Capture the cell that displays the provided text and extract its (X, Y) central coordinate. 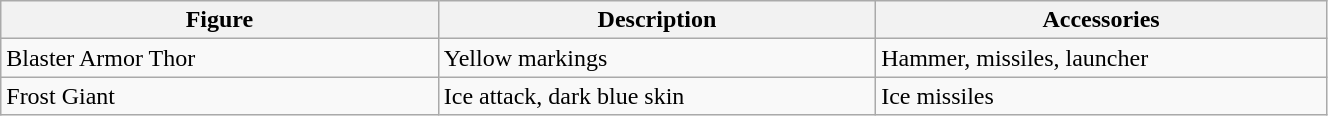
Frost Giant (220, 96)
Hammer, missiles, launcher (1102, 58)
Blaster Armor Thor (220, 58)
Yellow markings (656, 58)
Ice attack, dark blue skin (656, 96)
Figure (220, 20)
Accessories (1102, 20)
Ice missiles (1102, 96)
Description (656, 20)
